Detect which cell encompasses the target text, then output its [x, y] center coordinate. 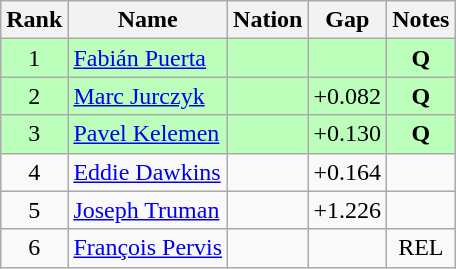
Name [148, 20]
Nation [268, 20]
Eddie Dawkins [148, 172]
+0.130 [348, 134]
4 [34, 172]
+1.226 [348, 210]
5 [34, 210]
1 [34, 58]
François Pervis [148, 248]
+0.164 [348, 172]
Notes [421, 20]
Joseph Truman [148, 210]
Rank [34, 20]
Marc Jurczyk [148, 96]
2 [34, 96]
Pavel Kelemen [148, 134]
3 [34, 134]
REL [421, 248]
6 [34, 248]
Gap [348, 20]
+0.082 [348, 96]
Fabián Puerta [148, 58]
